Find where the given text appears and provide that cell's center as (x, y) coordinate. 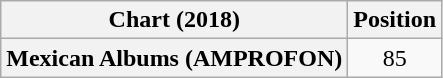
85 (395, 58)
Chart (2018) (174, 20)
Position (395, 20)
Mexican Albums (AMPROFON) (174, 58)
